Provide the (x, y) coordinate of the cell's center where the given text is located.  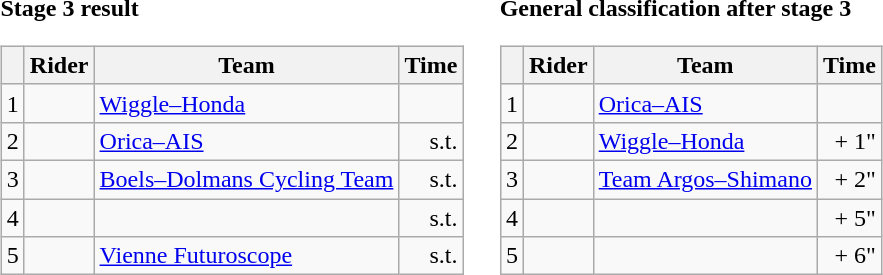
+ 5" (849, 217)
+ 1" (849, 141)
+ 6" (849, 256)
Boels–Dolmans Cycling Team (246, 179)
+ 2" (849, 179)
Team Argos–Shimano (705, 179)
Vienne Futuroscope (246, 256)
